Extract the (X, Y) coordinate from the center of the cell holding the provided text.  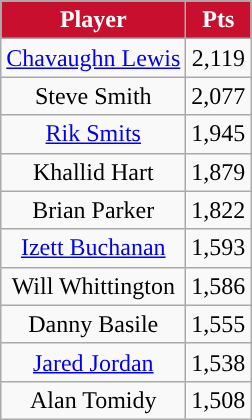
Will Whittington (94, 286)
1,945 (218, 134)
2,077 (218, 96)
2,119 (218, 58)
Chavaughn Lewis (94, 58)
Izett Buchanan (94, 248)
Player (94, 20)
Steve Smith (94, 96)
1,822 (218, 210)
1,879 (218, 172)
Rik Smits (94, 134)
1,593 (218, 248)
Danny Basile (94, 324)
1,508 (218, 400)
1,586 (218, 286)
Pts (218, 20)
Jared Jordan (94, 362)
Alan Tomidy (94, 400)
1,555 (218, 324)
1,538 (218, 362)
Brian Parker (94, 210)
Khallid Hart (94, 172)
